Return the (x, y) coordinate for the center point of the cell that contains the specified text.  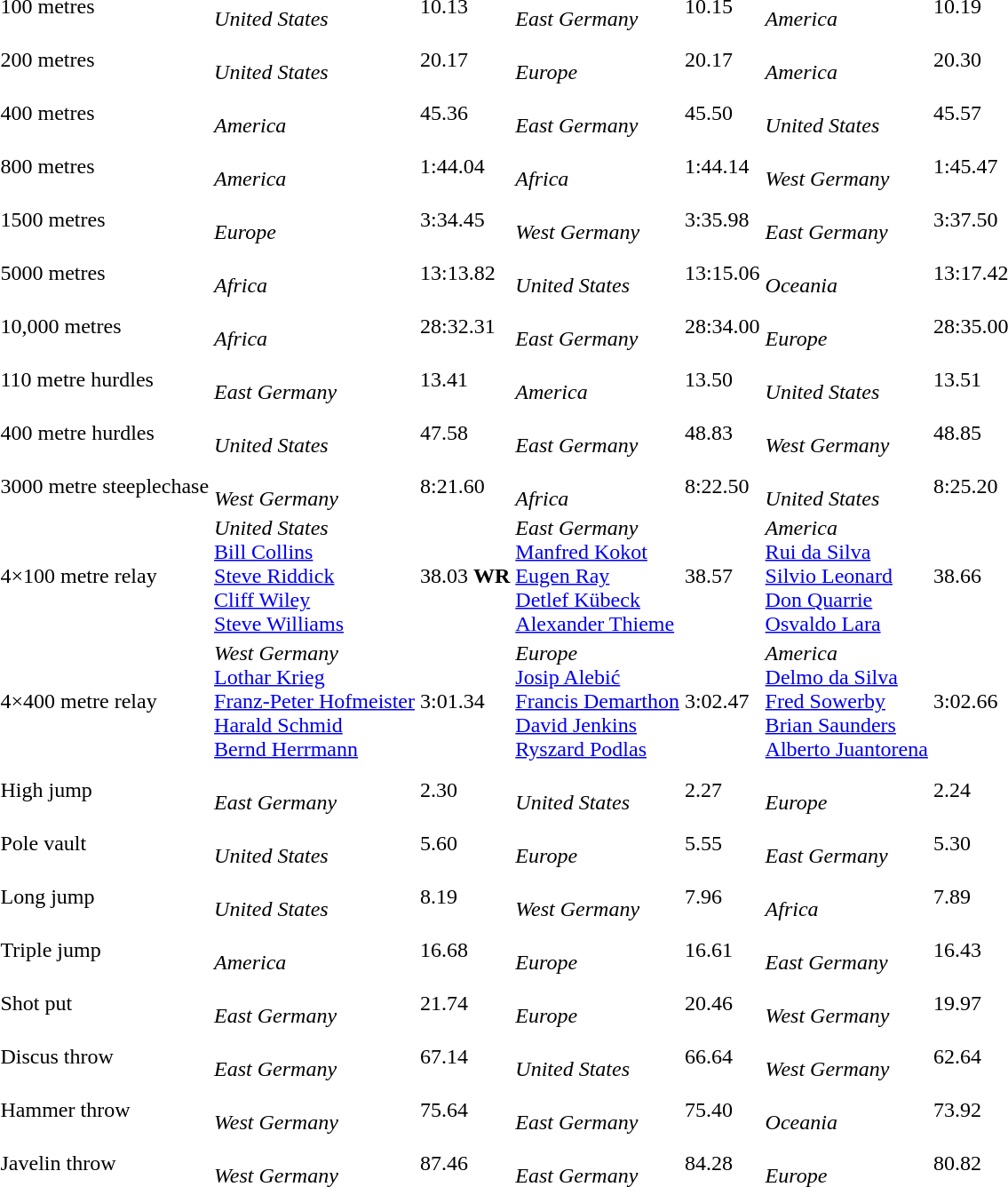
45.36 (464, 114)
5.60 (464, 844)
48.83 (722, 434)
8.19 (464, 897)
7.96 (722, 897)
United StatesBill CollinsSteve RiddickCliff WileySteve Williams (314, 576)
2.30 (464, 791)
West GermanyLothar KriegFranz-Peter HofmeisterHarald SchmidBernd Herrmann (314, 701)
East GermanyManfred KokotEugen RayDetlef KübeckAlexander Thieme (598, 576)
2.27 (722, 791)
AmericaDelmo da SilvaFred SowerbyBrian SaundersAlberto Juantorena (846, 701)
AmericaRui da SilvaSilvio LeonardDon QuarrieOsvaldo Lara (846, 576)
13:15.06 (722, 274)
75.64 (464, 1111)
3:35.98 (722, 220)
38.57 (722, 576)
20.46 (722, 1004)
EuropeJosip AlebićFrancis DemarthonDavid JenkinsRyszard Podlas (598, 701)
16.68 (464, 951)
5.55 (722, 844)
28:34.00 (722, 327)
1:44.14 (722, 167)
75.40 (722, 1111)
8:21.60 (464, 487)
13.41 (464, 380)
3:01.34 (464, 701)
28:32.31 (464, 327)
47.58 (464, 434)
67.14 (464, 1057)
1:44.04 (464, 167)
3:02.47 (722, 701)
16.61 (722, 951)
21.74 (464, 1004)
3:34.45 (464, 220)
8:22.50 (722, 487)
13:13.82 (464, 274)
66.64 (722, 1057)
38.03 WR (464, 576)
13.50 (722, 380)
45.50 (722, 114)
